Scan for the cell matching the given text and deliver its (x, y) coordinate at center. 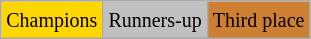
Champions (52, 20)
Runners-up (155, 20)
Third place (258, 20)
